Provide the [X, Y] coordinate of the cell's center where the given text is located.  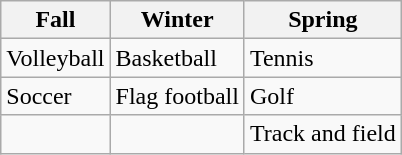
Winter [177, 20]
Spring [322, 20]
Flag football [177, 96]
Tennis [322, 58]
Volleyball [56, 58]
Basketball [177, 58]
Soccer [56, 96]
Golf [322, 96]
Track and field [322, 134]
Fall [56, 20]
